Extract the (X, Y) coordinate from the center of the cell holding the provided text.  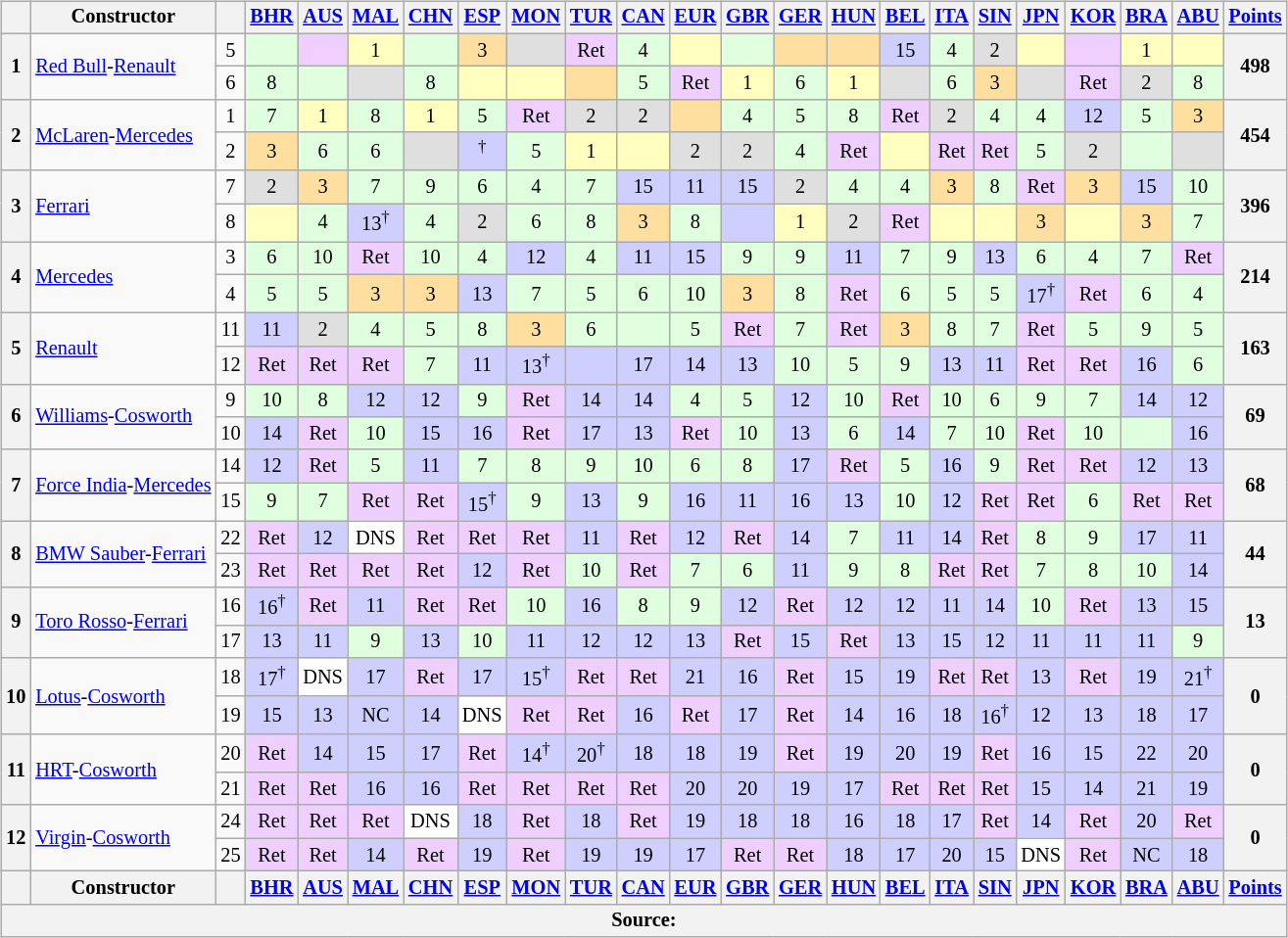
214 (1255, 278)
Source: (644, 920)
Ferrari (123, 206)
25 (230, 855)
Force India-Mercedes (123, 486)
Toro Rosso-Ferrari (123, 623)
14† (536, 754)
† (482, 151)
498 (1255, 67)
Williams-Cosworth (123, 417)
23 (230, 571)
Red Bull-Renault (123, 67)
68 (1255, 486)
HRT-Cosworth (123, 770)
454 (1255, 135)
163 (1255, 349)
20† (592, 754)
69 (1255, 417)
Renault (123, 349)
Lotus-Cosworth (123, 696)
21† (1199, 678)
44 (1255, 554)
Mercedes (123, 278)
396 (1255, 206)
BMW Sauber-Ferrari (123, 554)
Virgin-Cosworth (123, 838)
24 (230, 821)
McLaren-Mercedes (123, 135)
